Return the [X, Y] coordinate for the center point of the cell that contains the specified text.  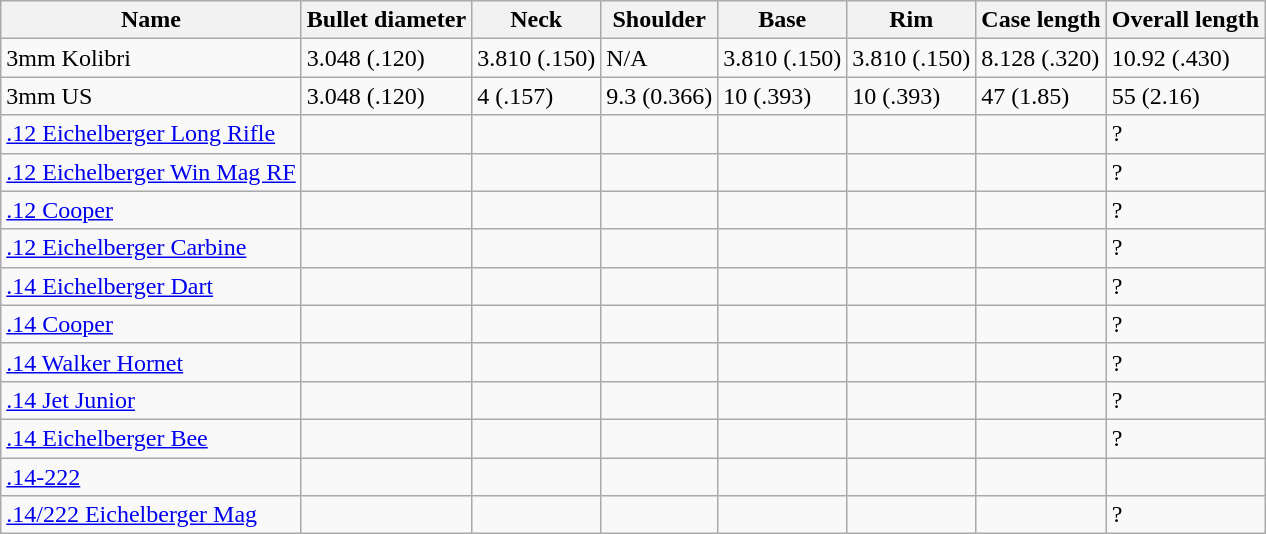
.12 Eichelberger Carbine [151, 248]
.14 Eichelberger Dart [151, 286]
Name [151, 20]
47 (1.85) [1041, 96]
9.3 (0.366) [660, 96]
3mm Kolibri [151, 58]
Shoulder [660, 20]
.14/222 Eichelberger Mag [151, 515]
.14 Eichelberger Bee [151, 438]
3mm US [151, 96]
.12 Cooper [151, 210]
.12 Eichelberger Long Rifle [151, 134]
N/A [660, 58]
8.128 (.320) [1041, 58]
Base [782, 20]
.14 Cooper [151, 324]
.14 Walker Hornet [151, 362]
4 (.157) [536, 96]
.14 Jet Junior [151, 400]
Overall length [1185, 20]
Neck [536, 20]
10.92 (.430) [1185, 58]
Bullet diameter [386, 20]
.12 Eichelberger Win Mag RF [151, 172]
55 (2.16) [1185, 96]
Case length [1041, 20]
Rim [912, 20]
.14-222 [151, 477]
